Detect which cell encompasses the target text, then output its (x, y) center coordinate. 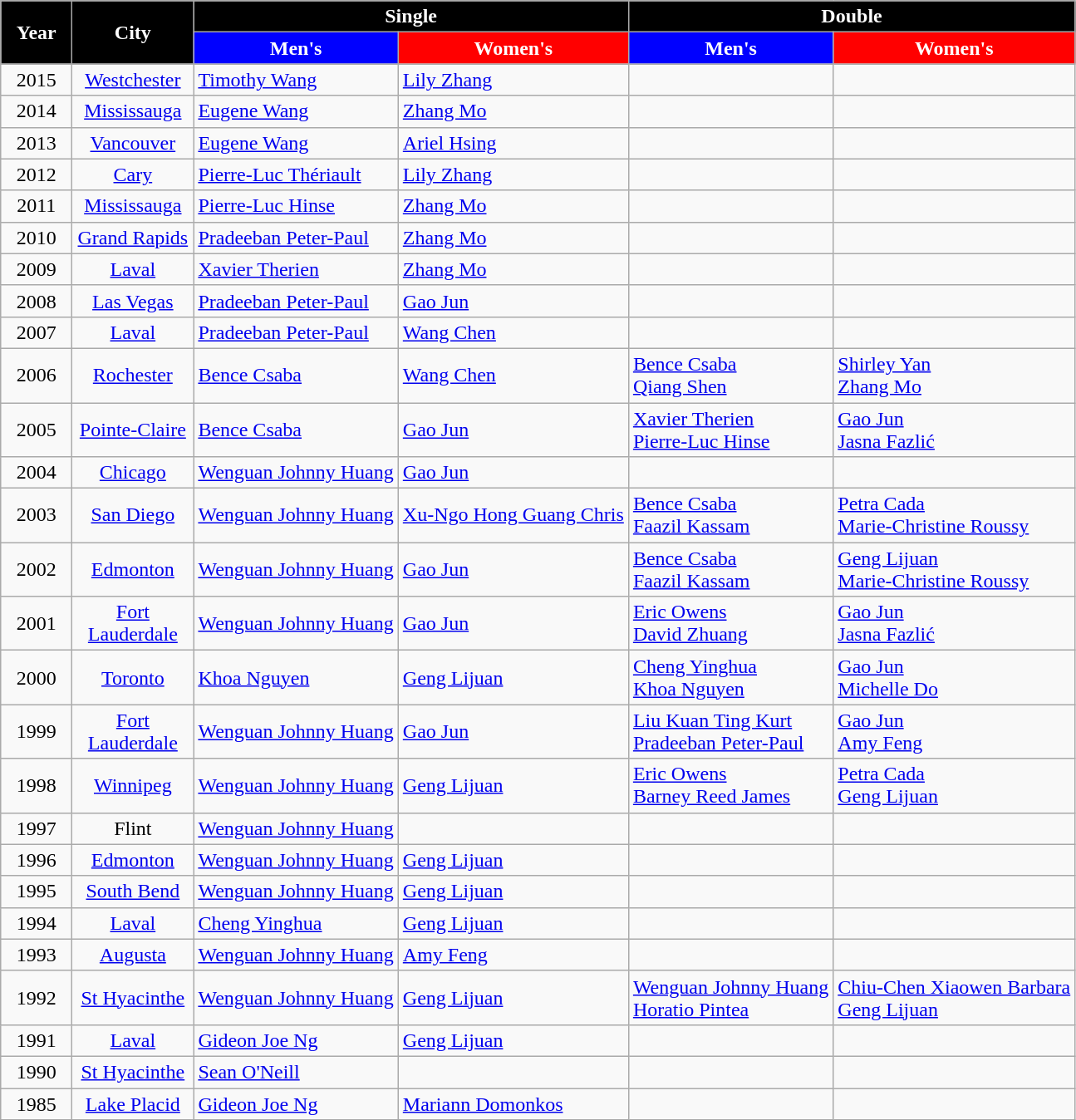
Chiu-Chen Xiaowen Barbara Geng Lijuan (954, 997)
Amy Feng (513, 955)
1998 (37, 786)
Toronto (133, 678)
San Diego (133, 515)
2004 (37, 473)
Pierre-Luc Thériault (296, 174)
Bence Csaba Qiang Shen (730, 376)
Cheng Yinghua Khoa Nguyen (730, 678)
2003 (37, 515)
Khoa Nguyen (296, 678)
Cary (133, 174)
South Bend (133, 892)
Timothy Wang (296, 80)
Augusta (133, 955)
1999 (37, 731)
1990 (37, 1072)
2001 (37, 623)
2007 (37, 332)
1985 (37, 1104)
2005 (37, 429)
2000 (37, 678)
Chicago (133, 473)
Gao Jun Amy Feng (954, 731)
2011 (37, 206)
2012 (37, 174)
1995 (37, 892)
Xu-Ngo Hong Guang Chris (513, 515)
1996 (37, 860)
Shirley Yan Zhang Mo (954, 376)
Vancouver (133, 143)
Flint (133, 828)
Xavier Therien Pierre-Luc Hinse (730, 429)
Year (37, 32)
City (133, 32)
1992 (37, 997)
2002 (37, 570)
Petra Cada Geng Lijuan (954, 786)
Liu Kuan Ting Kurt Pradeeban Peter-Paul (730, 731)
2006 (37, 376)
Geng Lijuan Marie-Christine Roussy (954, 570)
Cheng Yinghua (296, 923)
Mariann Domonkos (513, 1104)
2009 (37, 269)
Eric Owens David Zhuang (730, 623)
Rochester (133, 376)
Grand Rapids (133, 238)
Double (851, 17)
2015 (37, 80)
Sean O'Neill (296, 1072)
Westchester (133, 80)
1993 (37, 955)
Winnipeg (133, 786)
1991 (37, 1040)
2013 (37, 143)
1997 (37, 828)
1994 (37, 923)
Xavier Therien (296, 269)
Ariel Hsing (513, 143)
Eric Owens Barney Reed James (730, 786)
Single (410, 17)
Pointe-Claire (133, 429)
Gao Jun Michelle Do (954, 678)
2010 (37, 238)
2014 (37, 111)
2008 (37, 301)
Pierre-Luc Hinse (296, 206)
Lake Placid (133, 1104)
Wenguan Johnny Huang Horatio Pintea (730, 997)
Petra Cada Marie-Christine Roussy (954, 515)
Las Vegas (133, 301)
